Capture the cell that displays the provided text and extract its (X, Y) central coordinate. 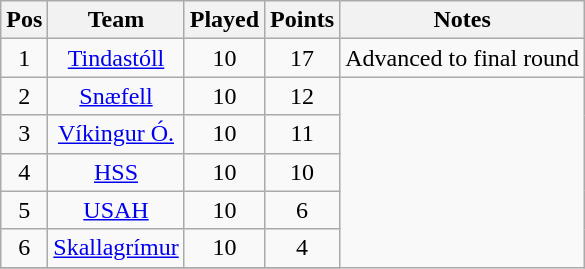
Víkingur Ó. (116, 134)
Played (224, 20)
USAH (116, 210)
HSS (116, 172)
5 (24, 210)
17 (302, 58)
Team (116, 20)
Tindastóll (116, 58)
2 (24, 96)
11 (302, 134)
Pos (24, 20)
1 (24, 58)
Points (302, 20)
Skallagrímur (116, 248)
12 (302, 96)
Snæfell (116, 96)
3 (24, 134)
Notes (462, 20)
Advanced to final round (462, 58)
